Provide the [X, Y] coordinate of the cell's center where the given text is located.  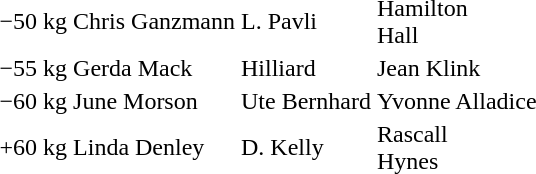
Ute Bernhard [306, 101]
June Morson [154, 101]
Hilliard [306, 68]
Gerda Mack [154, 68]
